Pinpoint the cell where the given text exists, returning its [x, y] midpoint coordinate. 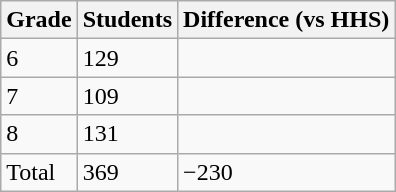
8 [39, 134]
Total [39, 172]
−230 [286, 172]
129 [127, 58]
131 [127, 134]
Difference (vs HHS) [286, 20]
7 [39, 96]
369 [127, 172]
Students [127, 20]
6 [39, 58]
109 [127, 96]
Grade [39, 20]
